Capture the cell that displays the provided text and extract its (x, y) central coordinate. 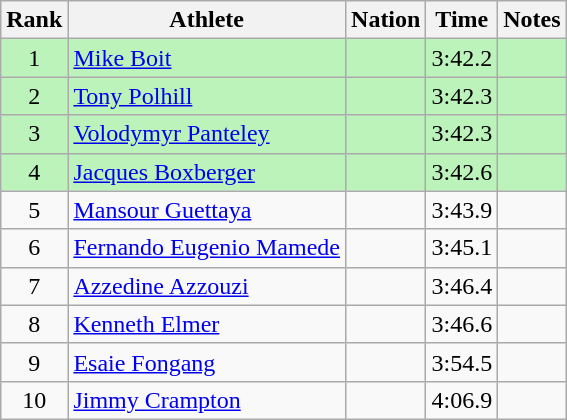
Volodymyr Panteley (207, 134)
3:43.9 (462, 210)
Tony Polhill (207, 96)
Azzedine Azzouzi (207, 286)
1 (34, 58)
7 (34, 286)
9 (34, 362)
3:46.6 (462, 324)
Esaie Fongang (207, 362)
Mansour Guettaya (207, 210)
5 (34, 210)
4:06.9 (462, 400)
3:45.1 (462, 248)
Jacques Boxberger (207, 172)
Rank (34, 20)
Mike Boit (207, 58)
Notes (532, 20)
8 (34, 324)
3:46.4 (462, 286)
Time (462, 20)
Athlete (207, 20)
Nation (386, 20)
Jimmy Crampton (207, 400)
3:54.5 (462, 362)
3 (34, 134)
Fernando Eugenio Mamede (207, 248)
2 (34, 96)
10 (34, 400)
Kenneth Elmer (207, 324)
3:42.6 (462, 172)
4 (34, 172)
6 (34, 248)
3:42.2 (462, 58)
